Detect which cell encompasses the target text, then output its [x, y] center coordinate. 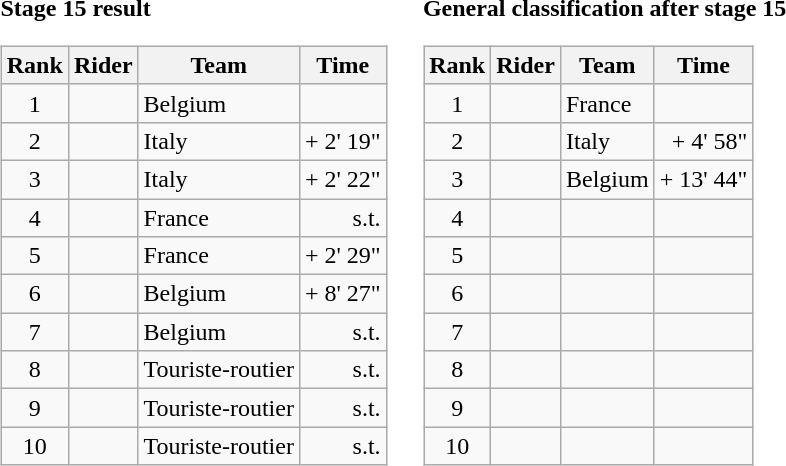
+ 13' 44" [704, 179]
+ 2' 19" [342, 141]
+ 2' 29" [342, 256]
+ 2' 22" [342, 179]
+ 4' 58" [704, 141]
+ 8' 27" [342, 294]
